Detect which cell encompasses the target text, then output its [X, Y] center coordinate. 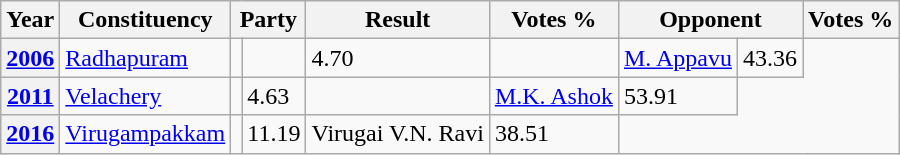
Radhapuram [146, 58]
Virugampakkam [146, 134]
2011 [30, 96]
53.91 [678, 96]
2016 [30, 134]
Virugai V.N. Ravi [398, 134]
Opponent [710, 20]
Party [268, 20]
Result [398, 20]
11.19 [274, 134]
Year [30, 20]
M. Appavu [678, 58]
4.70 [398, 58]
4.63 [274, 96]
Velachery [146, 96]
2006 [30, 58]
Constituency [146, 20]
43.36 [770, 58]
M.K. Ashok [554, 96]
38.51 [554, 134]
